Output the (X, Y) coordinate of the center of the cell containing the given text.  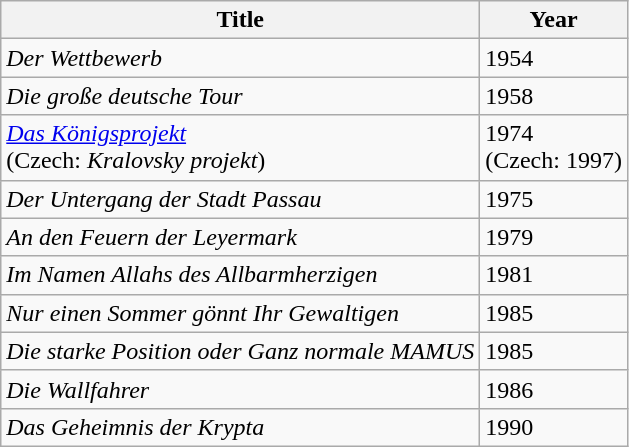
An den Feuern der Leyermark (240, 237)
Das Königsprojekt (Czech: Kralovsky projekt) (240, 148)
Das Geheimnis der Krypta (240, 427)
Der Untergang der Stadt Passau (240, 199)
Die große deutsche Tour (240, 96)
Nur einen Sommer gönnt Ihr Gewaltigen (240, 313)
Der Wettbewerb (240, 58)
1990 (554, 427)
1958 (554, 96)
Im Namen Allahs des Allbarmherzigen (240, 275)
1979 (554, 237)
Title (240, 20)
Die Wallfahrer (240, 389)
1975 (554, 199)
Die starke Position oder Ganz normale MAMUS (240, 351)
1974 (Czech: 1997) (554, 148)
Year (554, 20)
1954 (554, 58)
1981 (554, 275)
1986 (554, 389)
